Detect which cell encompasses the target text, then output its (X, Y) center coordinate. 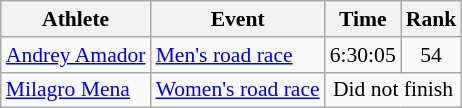
Men's road race (238, 55)
54 (432, 55)
Women's road race (238, 90)
6:30:05 (363, 55)
Did not finish (394, 90)
Andrey Amador (76, 55)
Rank (432, 19)
Athlete (76, 19)
Time (363, 19)
Event (238, 19)
Milagro Mena (76, 90)
